For the text-containing cell, return its midpoint in (x, y) coordinate format. 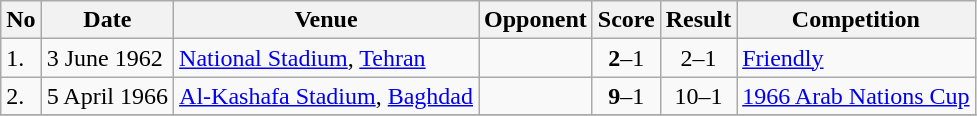
No (21, 20)
National Stadium, Tehran (326, 58)
1. (21, 58)
9–1 (626, 96)
10–1 (698, 96)
Venue (326, 20)
1966 Arab Nations Cup (856, 96)
Opponent (536, 20)
Competition (856, 20)
2. (21, 96)
3 June 1962 (107, 58)
Result (698, 20)
Friendly (856, 58)
5 April 1966 (107, 96)
Score (626, 20)
Date (107, 20)
Al-Kashafa Stadium, Baghdad (326, 96)
